Search for the cell housing the specified text and yield its (x, y) center coordinate. 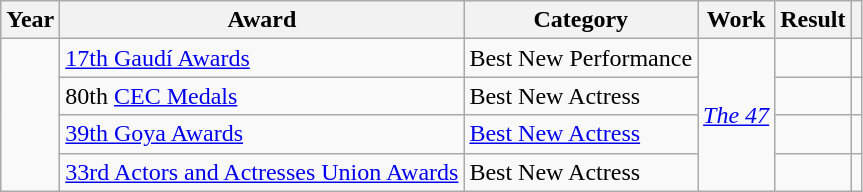
Result (813, 20)
Work (736, 20)
39th Goya Awards (262, 134)
Award (262, 20)
17th Gaudí Awards (262, 58)
80th CEC Medals (262, 96)
33rd Actors and Actresses Union Awards (262, 172)
Year (30, 20)
Best New Performance (581, 58)
The 47 (736, 115)
Category (581, 20)
